Output the (X, Y) coordinate of the center of the cell containing the given text.  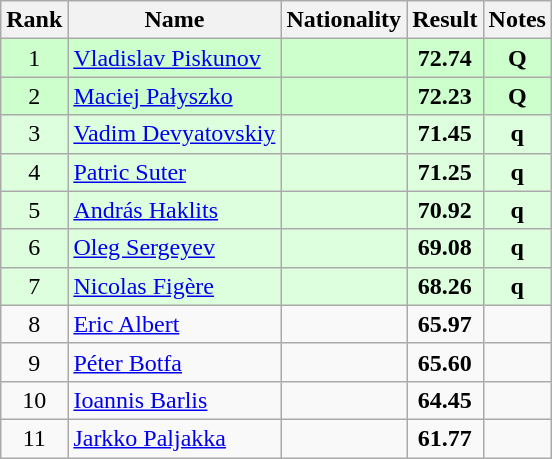
Name (174, 20)
Eric Albert (174, 324)
Rank (34, 20)
Nicolas Figère (174, 286)
71.45 (445, 134)
Notes (517, 20)
Oleg Sergeyev (174, 248)
64.45 (445, 400)
6 (34, 248)
71.25 (445, 172)
9 (34, 362)
72.23 (445, 96)
69.08 (445, 248)
2 (34, 96)
65.60 (445, 362)
Péter Botfa (174, 362)
Patric Suter (174, 172)
Ioannis Barlis (174, 400)
72.74 (445, 58)
Vadim Devyatovskiy (174, 134)
András Haklits (174, 210)
3 (34, 134)
70.92 (445, 210)
68.26 (445, 286)
65.97 (445, 324)
Maciej Pałyszko (174, 96)
61.77 (445, 438)
1 (34, 58)
5 (34, 210)
4 (34, 172)
10 (34, 400)
Result (445, 20)
7 (34, 286)
11 (34, 438)
Vladislav Piskunov (174, 58)
8 (34, 324)
Jarkko Paljakka (174, 438)
Nationality (344, 20)
